Locate the cell with the specified text and output its [X, Y] center coordinate. 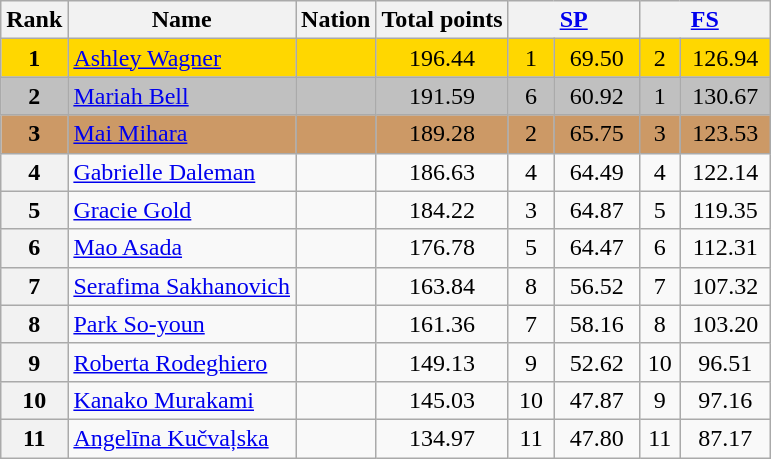
112.31 [725, 248]
103.20 [725, 324]
Park So-youn [182, 324]
64.87 [596, 210]
60.92 [596, 96]
145.03 [442, 400]
Roberta Rodeghiero [182, 362]
64.49 [596, 172]
FS [704, 20]
Ashley Wagner [182, 58]
126.94 [725, 58]
47.80 [596, 438]
87.17 [725, 438]
Angelīna Kučvaļska [182, 438]
Mao Asada [182, 248]
191.59 [442, 96]
58.16 [596, 324]
122.14 [725, 172]
196.44 [442, 58]
Kanako Murakami [182, 400]
52.62 [596, 362]
96.51 [725, 362]
56.52 [596, 286]
Gracie Gold [182, 210]
47.87 [596, 400]
176.78 [442, 248]
Nation [336, 20]
161.36 [442, 324]
134.97 [442, 438]
119.35 [725, 210]
64.47 [596, 248]
65.75 [596, 134]
Mariah Bell [182, 96]
123.53 [725, 134]
130.67 [725, 96]
Gabrielle Daleman [182, 172]
163.84 [442, 286]
69.50 [596, 58]
Mai Mihara [182, 134]
Serafima Sakhanovich [182, 286]
107.32 [725, 286]
Rank [34, 20]
Total points [442, 20]
184.22 [442, 210]
SP [574, 20]
Name [182, 20]
149.13 [442, 362]
97.16 [725, 400]
189.28 [442, 134]
186.63 [442, 172]
